From the cell containing the given text, extract its center point as (x, y) coordinate. 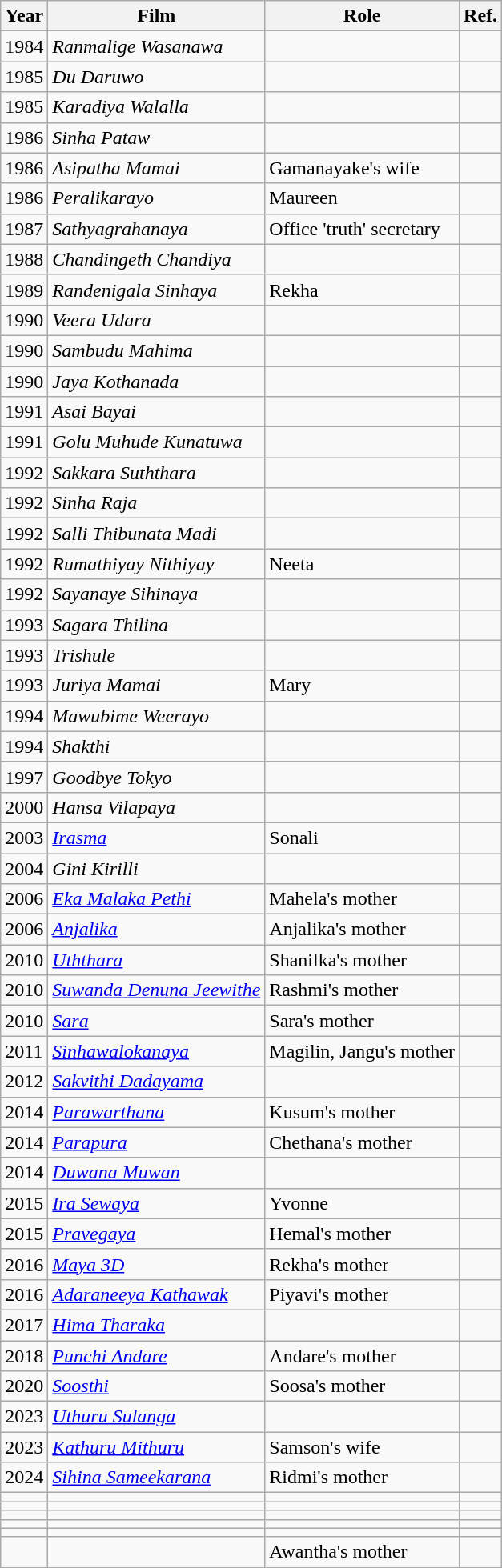
Rekha (362, 290)
Chandingeth Chandiya (157, 259)
2003 (24, 838)
Sara (157, 1021)
2017 (24, 1325)
Duwana Muwan (157, 1173)
Sakkara Suththara (157, 473)
Shakthi (157, 746)
1987 (24, 229)
2018 (24, 1356)
Year (24, 16)
Parapura (157, 1142)
Eka Malaka Pethi (157, 899)
2012 (24, 1082)
1989 (24, 290)
Samson's wife (362, 1447)
Yvonne (362, 1203)
Adaraneeya Kathawak (157, 1294)
Ridmi's mother (362, 1478)
Peralikarayo (157, 198)
2020 (24, 1386)
Shanilka's mother (362, 960)
Parawarthana (157, 1112)
Anjalika's mother (362, 930)
Maureen (362, 198)
1988 (24, 259)
Jaya Kothanada (157, 382)
Mawubime Weerayo (157, 716)
Rashmi's mother (362, 990)
2000 (24, 807)
Sagara Thilina (157, 625)
Soosthi (157, 1386)
Sakvithi Dadayama (157, 1082)
Kathuru Mithuru (157, 1447)
Salli Thibunata Madi (157, 534)
Du Daruwo (157, 77)
Mary (362, 686)
Sathyagrahanaya (157, 229)
Trishule (157, 655)
Neeta (362, 564)
Ref. (480, 16)
Sambudu Mahima (157, 350)
Asipatha Mamai (157, 168)
Soosa's mother (362, 1386)
Gamanayake's wife (362, 168)
Sihina Sameekarana (157, 1478)
Sinha Pataw (157, 138)
Film (157, 16)
Chethana's mother (362, 1142)
Ira Sewaya (157, 1203)
Kusum's mother (362, 1112)
Piyavi's mother (362, 1294)
Sayanaye Sihinaya (157, 594)
Sonali (362, 838)
1984 (24, 46)
Office 'truth' secretary (362, 229)
Irasma (157, 838)
Role (362, 16)
Uththara (157, 960)
Veera Udara (157, 320)
Karadiya Walalla (157, 107)
Anjalika (157, 930)
2004 (24, 868)
Rekha's mother (362, 1264)
Suwanda Denuna Jeewithe (157, 990)
Juriya Mamai (157, 686)
Gini Kirilli (157, 868)
Goodbye Tokyo (157, 777)
Golu Muhude Kunatuwa (157, 442)
Hima Tharaka (157, 1325)
Andare's mother (362, 1356)
2024 (24, 1478)
Randenigala Sinhaya (157, 290)
Sara's mother (362, 1021)
Awantha's mother (362, 1552)
Rumathiyay Nithiyay (157, 564)
Mahela's mother (362, 899)
Punchi Andare (157, 1356)
Maya 3D (157, 1264)
2011 (24, 1051)
Hansa Vilapaya (157, 807)
Sinhawalokanaya (157, 1051)
Magilin, Jangu's mother (362, 1051)
Hemal's mother (362, 1234)
1997 (24, 777)
Sinha Raja (157, 503)
Uthuru Sulanga (157, 1417)
Asai Bayai (157, 412)
Pravegaya (157, 1234)
Ranmalige Wasanawa (157, 46)
